Identify which cell holds the provided text, then report its (x, y) central coordinate. 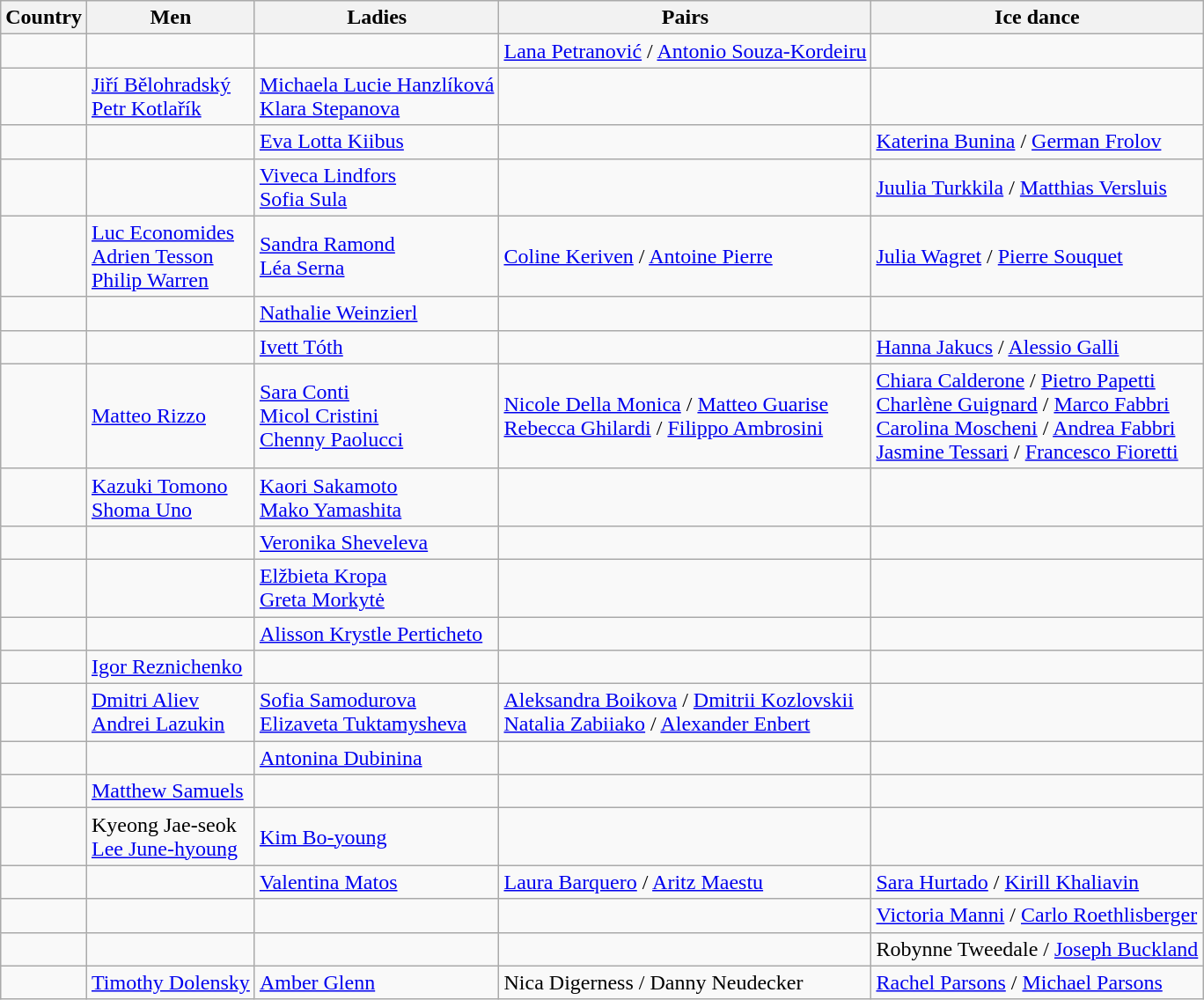
Alisson Krystle Perticheto (377, 633)
Ivett Tóth (377, 347)
Lana Petranović / Antonio Souza-Kordeiru (685, 51)
Victoria Manni / Carlo Roethlisberger (1037, 915)
Elžbieta KropaGreta Morkytė (377, 588)
Viveca LindforsSofia Sula (377, 187)
Sandra RamondLéa Serna (377, 256)
Eva Lotta Kiibus (377, 142)
Kaori SakamotoMako Yamashita (377, 496)
Nathalie Weinzierl (377, 313)
Sara ContiMicol CristiniChenny Paolucci (377, 415)
Kazuki TomonoShoma Uno (171, 496)
Veronika Sheveleva (377, 542)
Jiří BělohradskýPetr Kotlařík (171, 97)
Antonina Dubinina (377, 758)
Juulia Turkkila / Matthias Versluis (1037, 187)
Amber Glenn (377, 982)
Men (171, 18)
Julia Wagret / Pierre Souquet (1037, 256)
Matteo Rizzo (171, 415)
Ice dance (1037, 18)
Country (44, 18)
Robynne Tweedale / Joseph Buckland (1037, 949)
Pairs (685, 18)
Valentina Matos (377, 882)
Sofia Samodurova Elizaveta Tuktamysheva (377, 713)
Rachel Parsons / Michael Parsons (1037, 982)
Matthew Samuels (171, 791)
Chiara Calderone / Pietro PapettiCharlène Guignard / Marco FabbriCarolina Moscheni / Andrea FabbriJasmine Tessari / Francesco Fioretti (1037, 415)
Ladies (377, 18)
Kim Bo-young (377, 836)
Nicole Della Monica / Matteo GuariseRebecca Ghilardi / Filippo Ambrosini (685, 415)
Dmitri Aliev Andrei Lazukin (171, 713)
Hanna Jakucs / Alessio Galli (1037, 347)
Coline Keriven / Antoine Pierre (685, 256)
Kyeong Jae-seokLee June-hyoung (171, 836)
Nica Digerness / Danny Neudecker (685, 982)
Laura Barquero / Aritz Maestu (685, 882)
Sara Hurtado / Kirill Khaliavin (1037, 882)
Michaela Lucie HanzlíkováKlara Stepanova (377, 97)
Luc EconomidesAdrien TessonPhilip Warren (171, 256)
Igor Reznichenko (171, 667)
Timothy Dolensky (171, 982)
Aleksandra Boikova / Dmitrii Kozlovskii Natalia Zabiiako / Alexander Enbert (685, 713)
Katerina Bunina / German Frolov (1037, 142)
